Determine the (X, Y) coordinate at the center of the cell enclosing the given text.  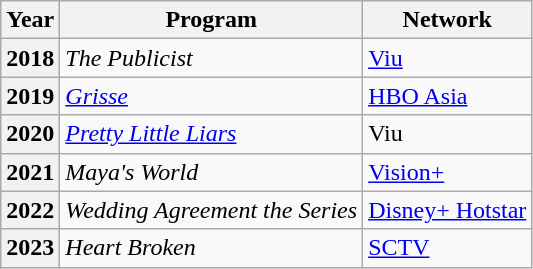
Pretty Little Liars (212, 134)
Disney+ Hotstar (448, 210)
Grisse (212, 96)
2020 (30, 134)
Network (448, 20)
Heart Broken (212, 248)
2019 (30, 96)
The Publicist (212, 58)
2023 (30, 248)
Maya's World (212, 172)
2022 (30, 210)
2021 (30, 172)
Wedding Agreement the Series (212, 210)
HBO Asia (448, 96)
Year (30, 20)
Program (212, 20)
2018 (30, 58)
SCTV (448, 248)
Vision+ (448, 172)
